Locate the cell with the specified text and output its (X, Y) center coordinate. 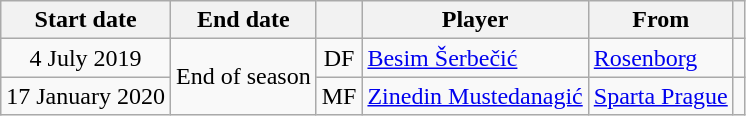
Besim Šerbečić (475, 58)
Start date (86, 20)
Rosenborg (660, 58)
End of season (243, 77)
17 January 2020 (86, 96)
From (660, 20)
End date (243, 20)
4 July 2019 (86, 58)
Sparta Prague (660, 96)
Zinedin Mustedanagić (475, 96)
DF (339, 58)
MF (339, 96)
Player (475, 20)
